For the text-containing cell, return its midpoint in [X, Y] coordinate format. 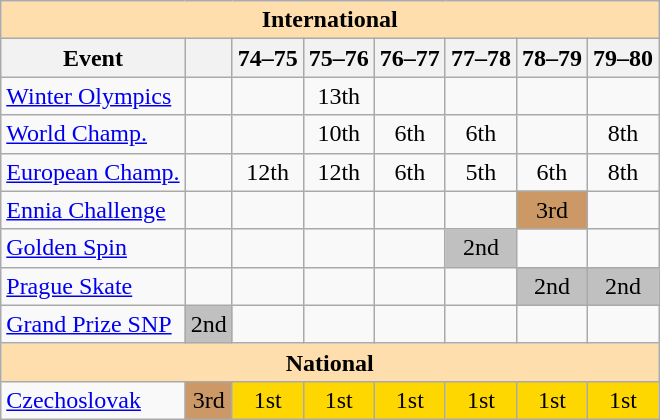
10th [338, 134]
76–77 [410, 58]
75–76 [338, 58]
National [330, 362]
Grand Prize SNP [93, 324]
World Champ. [93, 134]
77–78 [480, 58]
5th [480, 172]
Prague Skate [93, 286]
Ennia Challenge [93, 210]
78–79 [552, 58]
Winter Olympics [93, 96]
74–75 [268, 58]
Event [93, 58]
European Champ. [93, 172]
79–80 [622, 58]
International [330, 20]
Czechoslovak [93, 400]
13th [338, 96]
Golden Spin [93, 248]
